Find where the given text appears and provide that cell's center as [X, Y] coordinate. 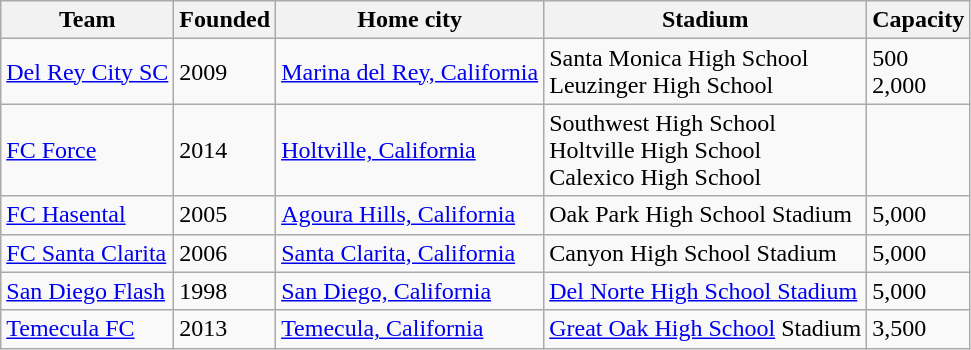
FC Hasental [88, 215]
Capacity [918, 20]
FC Force [88, 150]
Del Norte High School Stadium [706, 291]
Stadium [706, 20]
2006 [225, 253]
2014 [225, 150]
Santa Monica High SchoolLeuzinger High School [706, 72]
3,500 [918, 329]
Founded [225, 20]
5002,000 [918, 72]
1998 [225, 291]
Del Rey City SC [88, 72]
Temecula, California [410, 329]
San Diego Flash [88, 291]
Southwest High SchoolHoltville High SchoolCalexico High School [706, 150]
Santa Clarita, California [410, 253]
2005 [225, 215]
Team [88, 20]
2013 [225, 329]
2009 [225, 72]
Holtville, California [410, 150]
Oak Park High School Stadium [706, 215]
Temecula FC [88, 329]
FC Santa Clarita [88, 253]
San Diego, California [410, 291]
Marina del Rey, California [410, 72]
Canyon High School Stadium [706, 253]
Great Oak High School Stadium [706, 329]
Home city [410, 20]
Agoura Hills, California [410, 215]
